Scan for the cell matching the given text and deliver its (X, Y) coordinate at center. 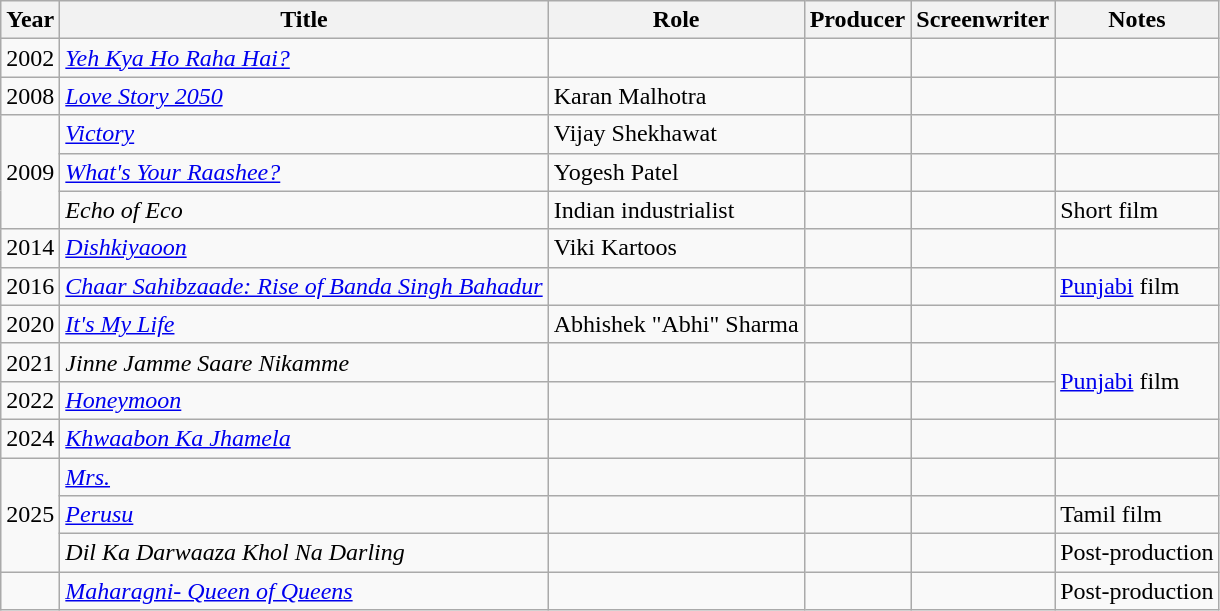
Echo of Eco (304, 210)
2014 (30, 248)
Indian industrialist (676, 210)
Dishkiyaoon (304, 248)
Screenwriter (983, 20)
Tamil film (1137, 515)
Year (30, 20)
Karan Malhotra (676, 96)
What's Your Raashee? (304, 172)
Perusu (304, 515)
Role (676, 20)
Victory (304, 134)
2002 (30, 58)
Maharagni- Queen of Queens (304, 591)
Notes (1137, 20)
2022 (30, 400)
Viki Kartoos (676, 248)
2009 (30, 172)
2024 (30, 438)
Honeymoon (304, 400)
Producer (858, 20)
2025 (30, 515)
2020 (30, 324)
Khwaabon Ka Jhamela (304, 438)
2016 (30, 286)
Vijay Shekhawat (676, 134)
Title (304, 20)
Mrs. (304, 477)
Yogesh Patel (676, 172)
2008 (30, 96)
Jinne Jamme Saare Nikamme (304, 362)
2021 (30, 362)
Abhishek "Abhi" Sharma (676, 324)
Dil Ka Darwaaza Khol Na Darling (304, 553)
Short film (1137, 210)
Chaar Sahibzaade: Rise of Banda Singh Bahadur (304, 286)
Yeh Kya Ho Raha Hai? (304, 58)
It's My Life (304, 324)
Love Story 2050 (304, 96)
